Provide the [X, Y] coordinate of the cell's center where the given text is located.  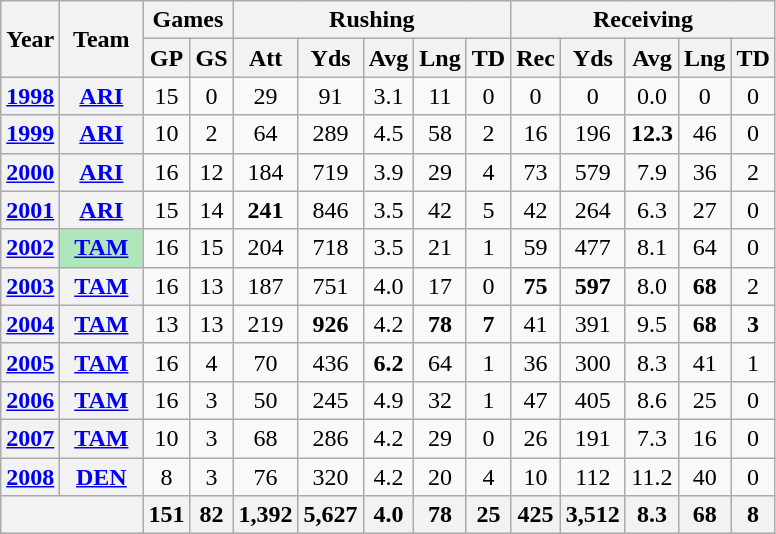
2001 [30, 210]
2008 [30, 477]
12 [212, 172]
3,512 [592, 515]
21 [440, 248]
264 [592, 210]
2000 [30, 172]
846 [330, 210]
2007 [30, 438]
Games [188, 20]
8.0 [652, 286]
0.0 [652, 96]
241 [266, 210]
6.2 [388, 362]
3.9 [388, 172]
6.3 [652, 210]
4.9 [388, 400]
204 [266, 248]
17 [440, 286]
32 [440, 400]
5 [488, 210]
579 [592, 172]
8.1 [652, 248]
1999 [30, 134]
GP [166, 58]
12.3 [652, 134]
27 [704, 210]
391 [592, 324]
75 [536, 286]
184 [266, 172]
Year [30, 39]
58 [440, 134]
4.5 [388, 134]
47 [536, 400]
50 [266, 400]
151 [166, 515]
436 [330, 362]
286 [330, 438]
DEN [102, 477]
9.5 [652, 324]
7 [488, 324]
405 [592, 400]
187 [266, 286]
718 [330, 248]
91 [330, 96]
191 [592, 438]
219 [266, 324]
Rushing [372, 20]
751 [330, 286]
320 [330, 477]
Rec [536, 58]
196 [592, 134]
719 [330, 172]
2003 [30, 286]
2004 [30, 324]
5,627 [330, 515]
425 [536, 515]
2006 [30, 400]
1,392 [266, 515]
Att [266, 58]
14 [212, 210]
59 [536, 248]
477 [592, 248]
20 [440, 477]
11.2 [652, 477]
40 [704, 477]
Receiving [644, 20]
245 [330, 400]
7.9 [652, 172]
26 [536, 438]
289 [330, 134]
Team [102, 39]
GS [212, 58]
76 [266, 477]
1998 [30, 96]
11 [440, 96]
7.3 [652, 438]
70 [266, 362]
46 [704, 134]
82 [212, 515]
926 [330, 324]
3.1 [388, 96]
597 [592, 286]
300 [592, 362]
2005 [30, 362]
112 [592, 477]
8.6 [652, 400]
73 [536, 172]
2002 [30, 248]
